Detect which cell encompasses the target text, then output its (X, Y) center coordinate. 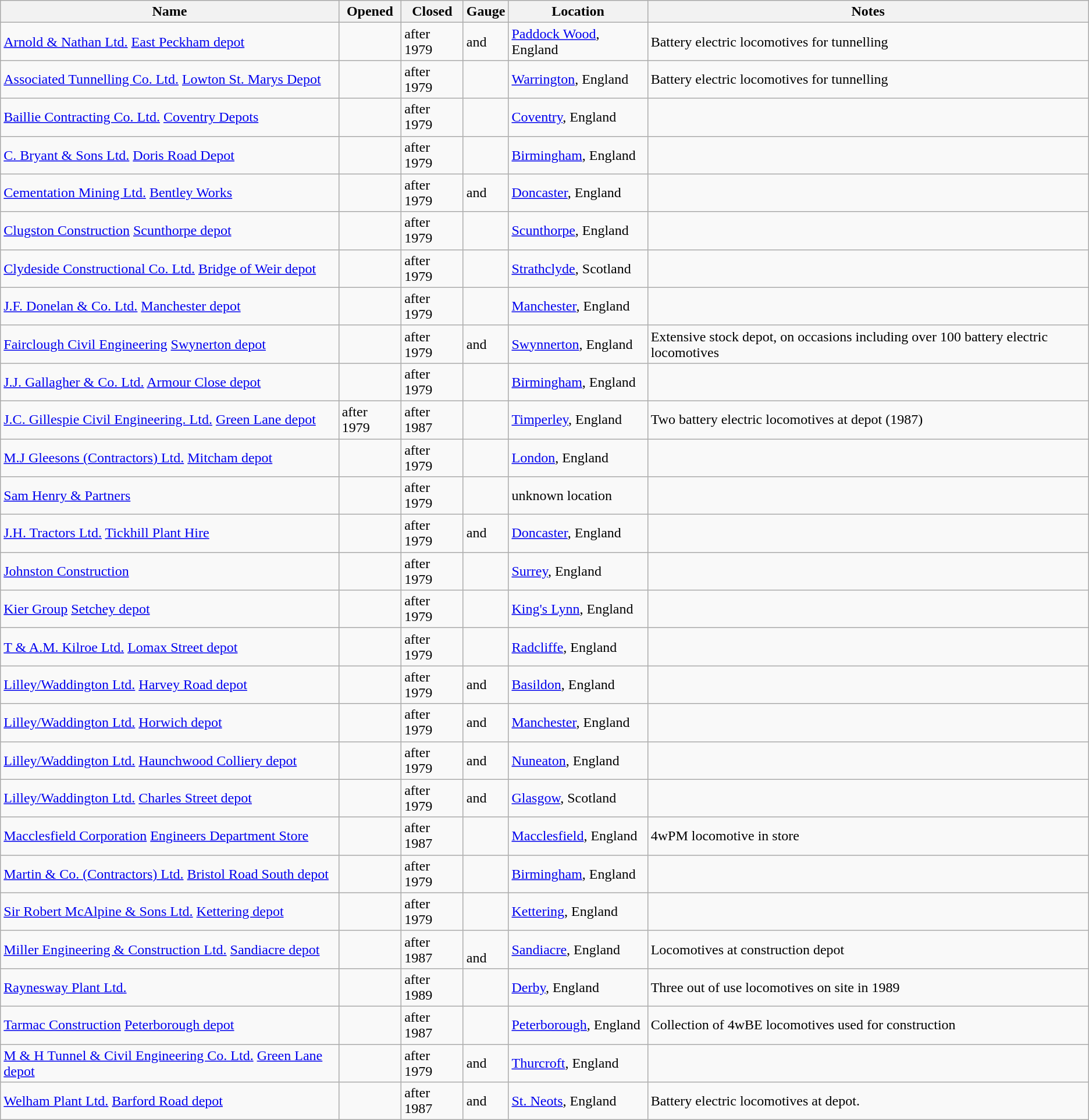
Two battery electric locomotives at depot (1987) (868, 420)
Timperley, England (578, 420)
Johnston Construction (170, 571)
J.J. Gallagher & Co. Ltd. Armour Close depot (170, 381)
King's Lynn, England (578, 609)
Radcliffe, England (578, 647)
Macclesfield, England (578, 836)
Paddock Wood, England (578, 42)
Location (578, 12)
Thurcroft, England (578, 1063)
T & A.M. Kilroe Ltd. Lomax Street depot (170, 647)
C. Bryant & Sons Ltd. Doris Road Depot (170, 155)
Baillie Contracting Co. Ltd. Coventry Depots (170, 117)
4wPM locomotive in store (868, 836)
Battery electric locomotives at depot. (868, 1101)
Sir Robert McAlpine & Sons Ltd. Kettering depot (170, 912)
Clydeside Constructional Co. Ltd. Bridge of Weir depot (170, 269)
Scunthorpe, England (578, 230)
Kettering, England (578, 912)
Swynnerton, England (578, 344)
unknown location (578, 495)
after 1989 (433, 987)
Cementation Mining Ltd. Bentley Works (170, 193)
J.C. Gillespie Civil Engineering. Ltd. Green Lane depot (170, 420)
Sam Henry & Partners (170, 495)
M & H Tunnel & Civil Engineering Co. Ltd. Green Lane depot (170, 1063)
Name (170, 12)
Peterborough, England (578, 1025)
London, England (578, 457)
Closed (433, 12)
Nuneaton, England (578, 761)
Miller Engineering & Construction Ltd. Sandiacre depot (170, 949)
Macclesfield Corporation Engineers Department Store (170, 836)
Fairclough Civil Engineering Swynerton depot (170, 344)
Lilley/Waddington Ltd. Haunchwood Colliery depot (170, 761)
Sandiacre, England (578, 949)
Basildon, England (578, 685)
Derby, England (578, 987)
Opened (370, 12)
M.J Gleesons (Contractors) Ltd. Mitcham depot (170, 457)
Lilley/Waddington Ltd. Horwich depot (170, 722)
Welham Plant Ltd. Barford Road depot (170, 1101)
Arnold & Nathan Ltd. East Peckham depot (170, 42)
Kier Group Setchey depot (170, 609)
Tarmac Construction Peterborough depot (170, 1025)
Lilley/Waddington Ltd. Harvey Road depot (170, 685)
Surrey, England (578, 571)
Lilley/Waddington Ltd. Charles Street depot (170, 798)
Associated Tunnelling Co. Ltd. Lowton St. Marys Depot (170, 79)
Warrington, England (578, 79)
Coventry, England (578, 117)
Clugston Construction Scunthorpe depot (170, 230)
J.H. Tractors Ltd. Tickhill Plant Hire (170, 534)
Strathclyde, Scotland (578, 269)
Locomotives at construction depot (868, 949)
Extensive stock depot, on occasions including over 100 battery electric locomotives (868, 344)
Martin & Co. (Contractors) Ltd. Bristol Road South depot (170, 873)
Notes (868, 12)
St. Neots, England (578, 1101)
Glasgow, Scotland (578, 798)
Collection of 4wBE locomotives used for construction (868, 1025)
Gauge (486, 12)
Three out of use locomotives on site in 1989 (868, 987)
Raynesway Plant Ltd. (170, 987)
J.F. Donelan & Co. Ltd. Manchester depot (170, 306)
